Determine the [x, y] coordinate at the center of the cell enclosing the given text.  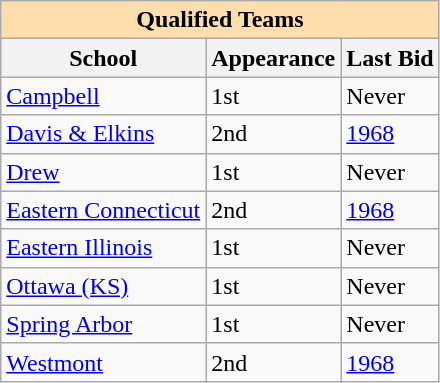
School [104, 58]
Last Bid [390, 58]
Ottawa (KS) [104, 286]
Spring Arbor [104, 324]
Campbell [104, 96]
Appearance [274, 58]
Eastern Illinois [104, 248]
Westmont [104, 362]
Qualified Teams [220, 20]
Drew [104, 172]
Eastern Connecticut [104, 210]
Davis & Elkins [104, 134]
